Search for the cell housing the specified text and yield its (X, Y) center coordinate. 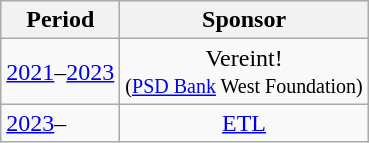
2021–2023 (60, 72)
Vereint!(PSD Bank West Foundation) (244, 72)
Sponsor (244, 20)
Period (60, 20)
ETL (244, 123)
2023– (60, 123)
